Return (x, y) of the center of cell containing provided text 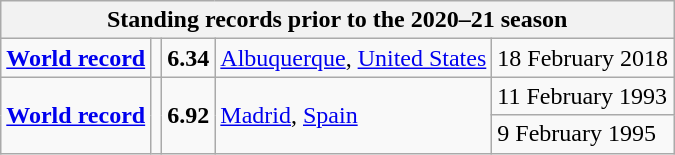
Madrid, Spain (354, 115)
18 February 2018 (583, 58)
6.92 (188, 115)
Standing records prior to the 2020–21 season (338, 20)
Albuquerque, United States (354, 58)
11 February 1993 (583, 96)
6.34 (188, 58)
9 February 1995 (583, 134)
